Locate the cell with the specified text and output its (X, Y) center coordinate. 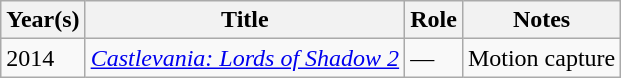
Year(s) (43, 20)
Title (245, 20)
2014 (43, 58)
Role (434, 20)
Notes (541, 20)
— (434, 58)
Motion capture (541, 58)
Castlevania: Lords of Shadow 2 (245, 58)
